Scan for the cell matching the given text and deliver its [X, Y] coordinate at center. 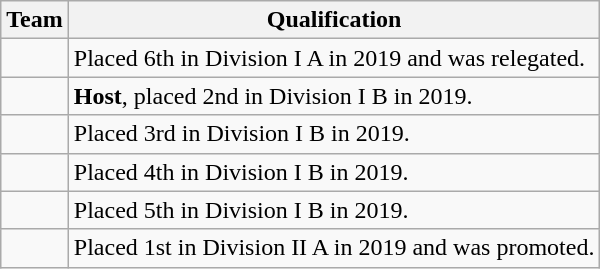
Host, placed 2nd in Division I B in 2019. [334, 96]
Qualification [334, 20]
Placed 5th in Division I B in 2019. [334, 210]
Placed 1st in Division II A in 2019 and was promoted. [334, 248]
Placed 6th in Division I A in 2019 and was relegated. [334, 58]
Placed 4th in Division I B in 2019. [334, 172]
Team [35, 20]
Placed 3rd in Division I B in 2019. [334, 134]
